Provide the (x, y) coordinate of the cell's center where the given text is located.  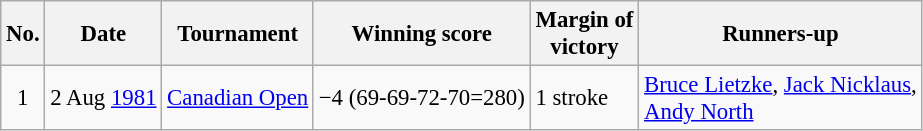
Margin ofvictory (584, 34)
1 stroke (584, 98)
1 (23, 98)
Canadian Open (238, 98)
Runners-up (780, 34)
No. (23, 34)
Tournament (238, 34)
−4 (69-69-72-70=280) (422, 98)
Bruce Lietzke, Jack Nicklaus, Andy North (780, 98)
Date (104, 34)
Winning score (422, 34)
2 Aug 1981 (104, 98)
